Capture the cell that displays the provided text and extract its [x, y] central coordinate. 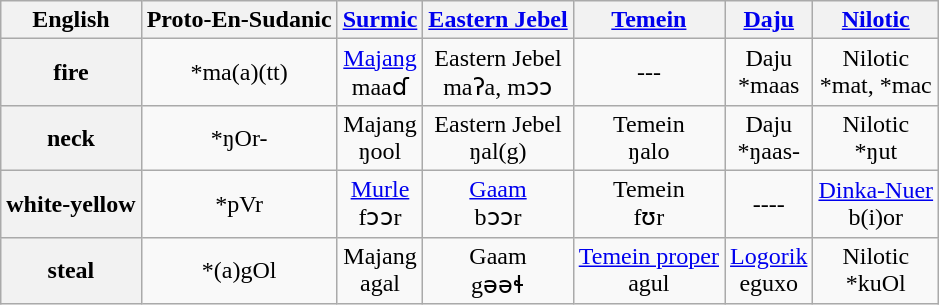
*ma(a)(tt) [239, 72]
---- [769, 204]
Nilotic *kuOl [876, 270]
Gaam bɔɔr [498, 204]
Majang ŋool [380, 138]
Daju *ŋaas- [769, 138]
Eastern Jebel ŋal(g) [498, 138]
--- [648, 72]
Murle fɔɔr [380, 204]
Gaam gəəɬ [498, 270]
Temein ŋalo [648, 138]
Dinka-Nuer b(i)or [876, 204]
Temein [648, 20]
Temein fʊr [648, 204]
Daju [769, 20]
Eastern Jebel maʔa, mɔɔ [498, 72]
Nilotic [876, 20]
fire [71, 72]
*ŋOr- [239, 138]
English [71, 20]
*(a)gOl [239, 270]
Proto-En-Sudanic [239, 20]
Majang maaɗ [380, 72]
*pVr [239, 204]
white-yellow [71, 204]
Logorik eguxo [769, 270]
Daju *maas [769, 72]
Eastern Jebel [498, 20]
Surmic [380, 20]
Nilotic *ŋut [876, 138]
steal [71, 270]
Temein proper agul [648, 270]
Nilotic *mat, *mac [876, 72]
Majang agal [380, 270]
neck [71, 138]
